From the cell containing the given text, extract its center point as [X, Y] coordinate. 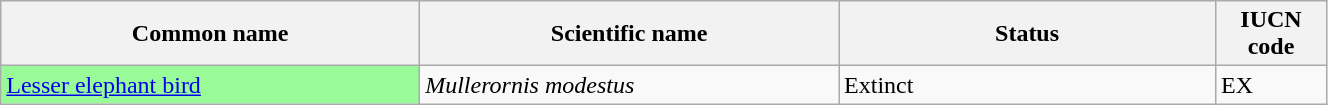
Status [1028, 34]
Extinct [1028, 85]
IUCN code [1272, 34]
Scientific name [630, 34]
Mullerornis modestus [630, 85]
EX [1272, 85]
Lesser elephant bird [210, 85]
Common name [210, 34]
